Locate the cell with the specified text and output its (x, y) center coordinate. 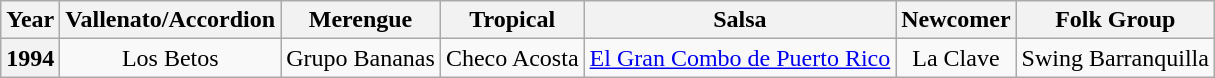
Tropical (512, 20)
Checo Acosta (512, 58)
Los Betos (170, 58)
Newcomer (956, 20)
Year (30, 20)
1994 (30, 58)
El Gran Combo de Puerto Rico (740, 58)
Grupo Bananas (361, 58)
Vallenato/Accordion (170, 20)
Merengue (361, 20)
Salsa (740, 20)
La Clave (956, 58)
Swing Barranquilla (1115, 58)
Folk Group (1115, 20)
